Find where the given text appears and provide that cell's center as [X, Y] coordinate. 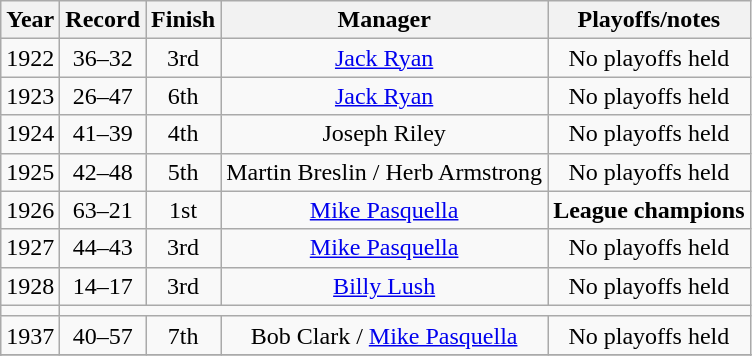
Martin Breslin / Herb Armstrong [384, 172]
Bob Clark / Mike Pasquella [384, 335]
36–32 [103, 58]
63–21 [103, 210]
Year [30, 20]
Record [103, 20]
Manager [384, 20]
1926 [30, 210]
Billy Lush [384, 286]
Playoffs/notes [649, 20]
40–57 [103, 335]
Finish [184, 20]
1st [184, 210]
1937 [30, 335]
5th [184, 172]
7th [184, 335]
4th [184, 134]
League champions [649, 210]
14–17 [103, 286]
1924 [30, 134]
Joseph Riley [384, 134]
1922 [30, 58]
42–48 [103, 172]
26–47 [103, 96]
44–43 [103, 248]
1927 [30, 248]
41–39 [103, 134]
1925 [30, 172]
1928 [30, 286]
6th [184, 96]
1923 [30, 96]
